Provide the [X, Y] coordinate of the cell's center where the given text is located.  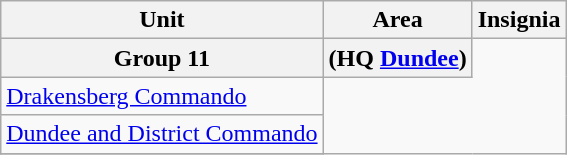
Unit [162, 20]
Group 11 [162, 58]
Drakensberg Commando [162, 96]
Insignia [519, 20]
Area [398, 20]
(HQ Dundee) [398, 58]
Dundee and District Commando [162, 134]
